Find where the given text appears and provide that cell's center as (X, Y) coordinate. 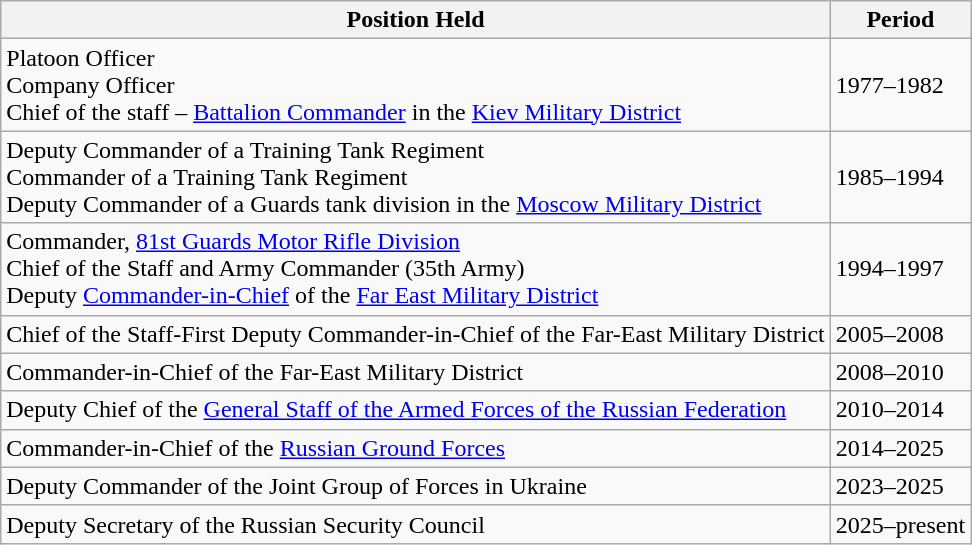
2014–2025 (900, 448)
2025–present (900, 524)
2008–2010 (900, 372)
1994–1997 (900, 269)
2010–2014 (900, 410)
1985–1994 (900, 177)
Position Held (416, 20)
2023–2025 (900, 486)
Deputy Commander of the Joint Group of Forces in Ukraine (416, 486)
Deputy Secretary of the Russian Security Council (416, 524)
Commander-in-Chief of the Russian Ground Forces (416, 448)
Deputy Chief of the General Staff of the Armed Forces of the Russian Federation (416, 410)
Commander-in-Chief of the Far-East Military District (416, 372)
Chief of the Staff-First Deputy Commander-in-Chief of the Far-East Military District (416, 334)
2005–2008 (900, 334)
Platoon OfficerCompany OfficerChief of the staff – Battalion Commander in the Kiev Military District (416, 85)
1977–1982 (900, 85)
Period (900, 20)
